Locate the cell with the specified text and output its (X, Y) center coordinate. 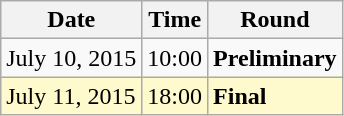
Final (276, 96)
Time (175, 20)
July 10, 2015 (72, 58)
10:00 (175, 58)
Date (72, 20)
18:00 (175, 96)
Preliminary (276, 58)
July 11, 2015 (72, 96)
Round (276, 20)
